Identify which cell holds the provided text, then report its (X, Y) central coordinate. 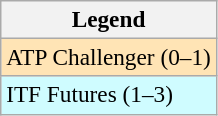
ITF Futures (1–3) (108, 95)
Legend (108, 19)
ATP Challenger (0–1) (108, 57)
